Return the [x, y] coordinate for the center point of the cell that contains the specified text.  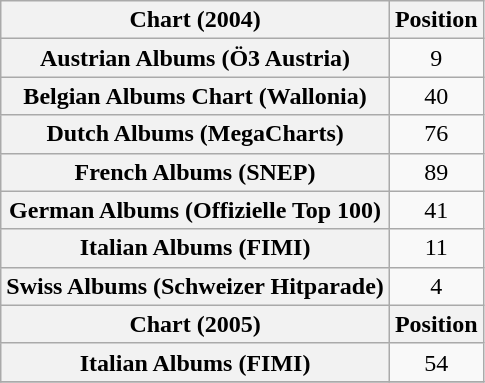
Swiss Albums (Schweizer Hitparade) [196, 286]
54 [436, 362]
German Albums (Offizielle Top 100) [196, 210]
Chart (2005) [196, 324]
Dutch Albums (MegaCharts) [196, 134]
4 [436, 286]
76 [436, 134]
Chart (2004) [196, 20]
9 [436, 58]
French Albums (SNEP) [196, 172]
40 [436, 96]
41 [436, 210]
89 [436, 172]
Belgian Albums Chart (Wallonia) [196, 96]
11 [436, 248]
Austrian Albums (Ö3 Austria) [196, 58]
